Locate the cell with the specified text and output its (x, y) center coordinate. 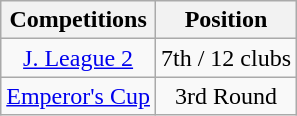
Emperor's Cup (78, 96)
J. League 2 (78, 58)
Position (226, 20)
Competitions (78, 20)
7th / 12 clubs (226, 58)
3rd Round (226, 96)
